Scan for the cell matching the given text and deliver its (x, y) coordinate at center. 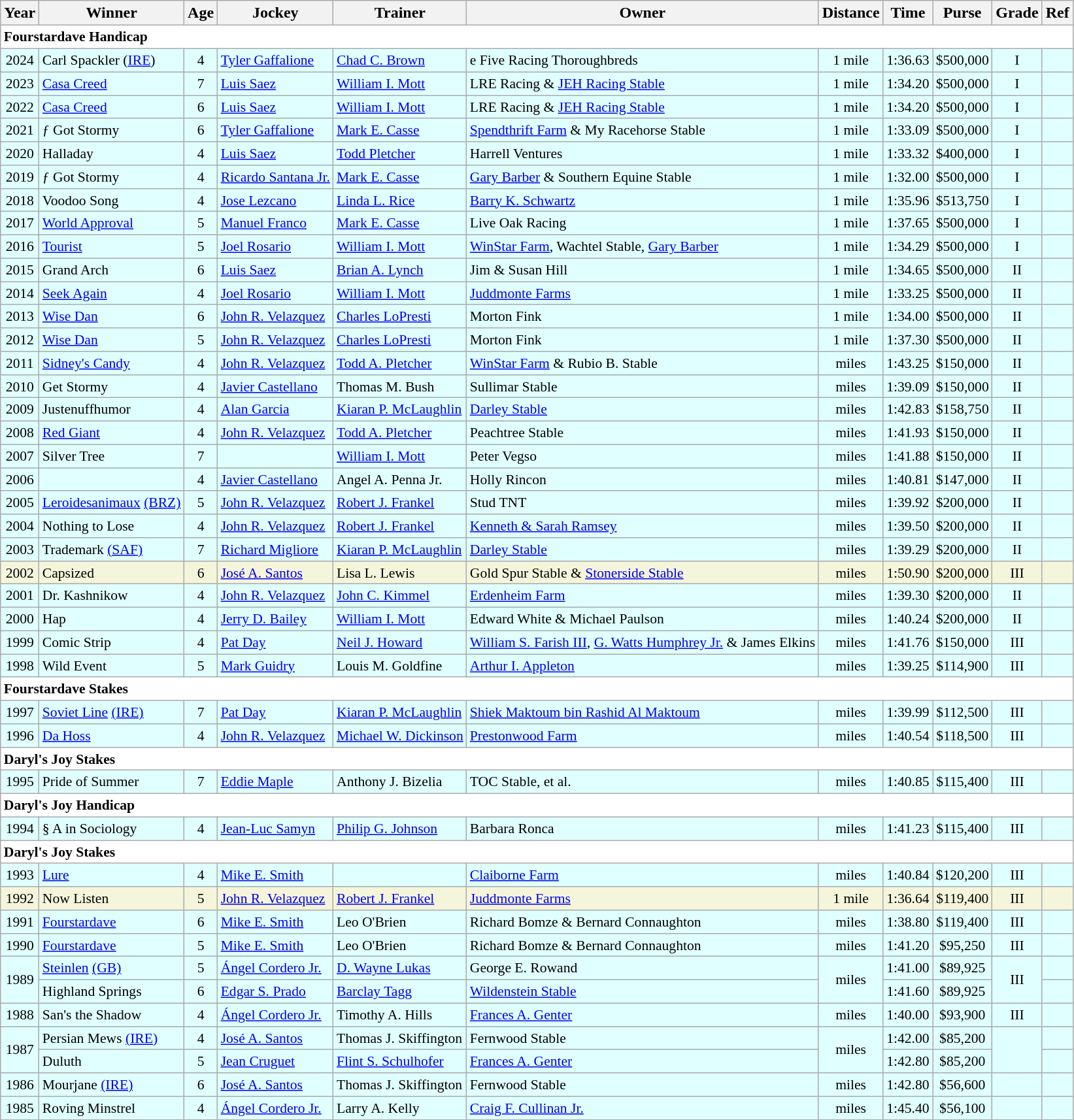
Richard Migliore (276, 550)
2009 (20, 410)
1992 (20, 898)
1:36.64 (907, 898)
Michael W. Dickinson (400, 736)
2010 (20, 386)
Jim & Susan Hill (643, 270)
Red Giant (112, 433)
$56,600 (962, 1085)
2004 (20, 526)
$118,500 (962, 736)
$114,900 (962, 666)
Seek Again (112, 293)
Edgar S. Prado (276, 991)
Craig F. Cullinan Jr. (643, 1108)
Comic Strip (112, 642)
1995 (20, 782)
1:39.92 (907, 502)
Jerry D. Bailey (276, 619)
Claiborne Farm (643, 875)
1:37.30 (907, 340)
Daryl's Joy Handicap (537, 805)
2018 (20, 200)
Grade (1017, 13)
Hap (112, 619)
2005 (20, 502)
1999 (20, 642)
Alan Garcia (276, 410)
Eddie Maple (276, 782)
1:39.09 (907, 386)
1:33.09 (907, 130)
§ A in Sociology (112, 829)
Gold Spur Stable & Stonerside Stable (643, 572)
$93,900 (962, 1015)
1:41.76 (907, 642)
Thomas M. Bush (400, 386)
Manuel Franco (276, 223)
Time (907, 13)
William S. Farish III, G. Watts Humphrey Jr. & James Elkins (643, 642)
2023 (20, 84)
2003 (20, 550)
Spendthrift Farm & My Racehorse Stable (643, 130)
1990 (20, 945)
Winner (112, 13)
Peachtree Stable (643, 433)
John C. Kimmel (400, 596)
Capsized (112, 572)
Get Stormy (112, 386)
Timothy A. Hills (400, 1015)
1:40.84 (907, 875)
1:43.25 (907, 363)
1985 (20, 1108)
San's the Shadow (112, 1015)
Justenuffhumor (112, 410)
Chad C. Brown (400, 60)
1:39.25 (907, 666)
Harrell Ventures (643, 154)
Brian A. Lynch (400, 270)
WinStar Farm, Wachtel Stable, Gary Barber (643, 246)
Jean-Luc Samyn (276, 829)
Soviet Line (IRE) (112, 712)
Mark Guidry (276, 666)
2021 (20, 130)
1:39.29 (907, 550)
1993 (20, 875)
Mourjane (IRE) (112, 1085)
2000 (20, 619)
Anthony J. Bizelia (400, 782)
Barclay Tagg (400, 991)
1:41.23 (907, 829)
$400,000 (962, 154)
2016 (20, 246)
Todd Pletcher (400, 154)
1:50.90 (907, 572)
e Five Racing Thoroughbreds (643, 60)
1:35.96 (907, 200)
Stud TNT (643, 502)
2024 (20, 60)
Fourstardave Handicap (537, 37)
1:36.63 (907, 60)
Shiek Maktoum bin Rashid Al Maktoum (643, 712)
Distance (851, 13)
1997 (20, 712)
Ricardo Santana Jr. (276, 177)
Wild Event (112, 666)
2007 (20, 456)
1:41.88 (907, 456)
1:34.65 (907, 270)
2022 (20, 107)
Gary Barber & Southern Equine Stable (643, 177)
2019 (20, 177)
1:40.54 (907, 736)
Sidney's Candy (112, 363)
Wildenstein Stable (643, 991)
1991 (20, 922)
Louis M. Goldfine (400, 666)
Year (20, 13)
Leroidesanimaux (BRZ) (112, 502)
Jean Cruguet (276, 1061)
1:39.30 (907, 596)
Jockey (276, 13)
Halladay (112, 154)
Da Hoss (112, 736)
1:41.00 (907, 968)
Duluth (112, 1061)
Purse (962, 13)
1:33.32 (907, 154)
1:34.00 (907, 316)
Voodoo Song (112, 200)
Grand Arch (112, 270)
Flint S. Schulhofer (400, 1061)
Fourstardave Stakes (537, 689)
1988 (20, 1015)
Linda L. Rice (400, 200)
Holly Rincon (643, 480)
1:42.83 (907, 410)
$120,200 (962, 875)
1:40.24 (907, 619)
1:41.60 (907, 991)
1:41.20 (907, 945)
1:33.25 (907, 293)
$112,500 (962, 712)
Kenneth & Sarah Ramsey (643, 526)
Steinlen (GB) (112, 968)
1:40.81 (907, 480)
Carl Spackler (IRE) (112, 60)
2006 (20, 480)
1:32.00 (907, 177)
Now Listen (112, 898)
Dr. Kashnikow (112, 596)
World Approval (112, 223)
Tourist (112, 246)
Owner (643, 13)
1:39.50 (907, 526)
$56,100 (962, 1108)
2020 (20, 154)
Neil J. Howard (400, 642)
D. Wayne Lukas (400, 968)
2002 (20, 572)
Age (201, 13)
1:40.00 (907, 1015)
1989 (20, 980)
1:39.99 (907, 712)
1:45.40 (907, 1108)
1986 (20, 1085)
2011 (20, 363)
Live Oak Racing (643, 223)
1987 (20, 1049)
Persian Mews (IRE) (112, 1038)
$513,750 (962, 200)
Roving Minstrel (112, 1108)
2014 (20, 293)
Silver Tree (112, 456)
Trainer (400, 13)
Highland Springs (112, 991)
Jose Lezcano (276, 200)
George E. Rowand (643, 968)
TOC Stable, et al. (643, 782)
Prestonwood Farm (643, 736)
1:41.93 (907, 433)
2008 (20, 433)
Arthur I. Appleton (643, 666)
1994 (20, 829)
Nothing to Lose (112, 526)
Sullimar Stable (643, 386)
WinStar Farm & Rubio B. Stable (643, 363)
1:37.65 (907, 223)
1:42.00 (907, 1038)
Philip G. Johnson (400, 829)
2012 (20, 340)
1:34.29 (907, 246)
1:40.85 (907, 782)
2017 (20, 223)
Trademark (SAF) (112, 550)
2001 (20, 596)
$147,000 (962, 480)
1996 (20, 736)
Ref (1058, 13)
Erdenheim Farm (643, 596)
2015 (20, 270)
Pride of Summer (112, 782)
Edward White & Michael Paulson (643, 619)
Peter Vegso (643, 456)
Larry A. Kelly (400, 1108)
2013 (20, 316)
1998 (20, 666)
1:38.80 (907, 922)
Lure (112, 875)
Barry K. Schwartz (643, 200)
$95,250 (962, 945)
Angel A. Penna Jr. (400, 480)
Barbara Ronca (643, 829)
Lisa L. Lewis (400, 572)
$158,750 (962, 410)
